Return the (X, Y) coordinate for the center point of the cell that contains the specified text.  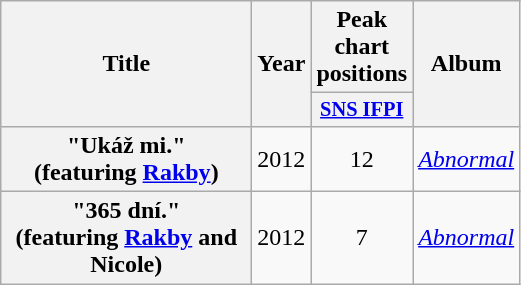
Title (126, 64)
SNS IFPI (362, 110)
Album (466, 64)
Year (282, 64)
12 (362, 158)
"365 dní."(featuring Rakby and Nicole) (126, 238)
7 (362, 238)
"Ukáž mi."(featuring Rakby) (126, 158)
Peak chart positions (362, 47)
